Return the (x, y) coordinate for the center point of the cell that contains the specified text.  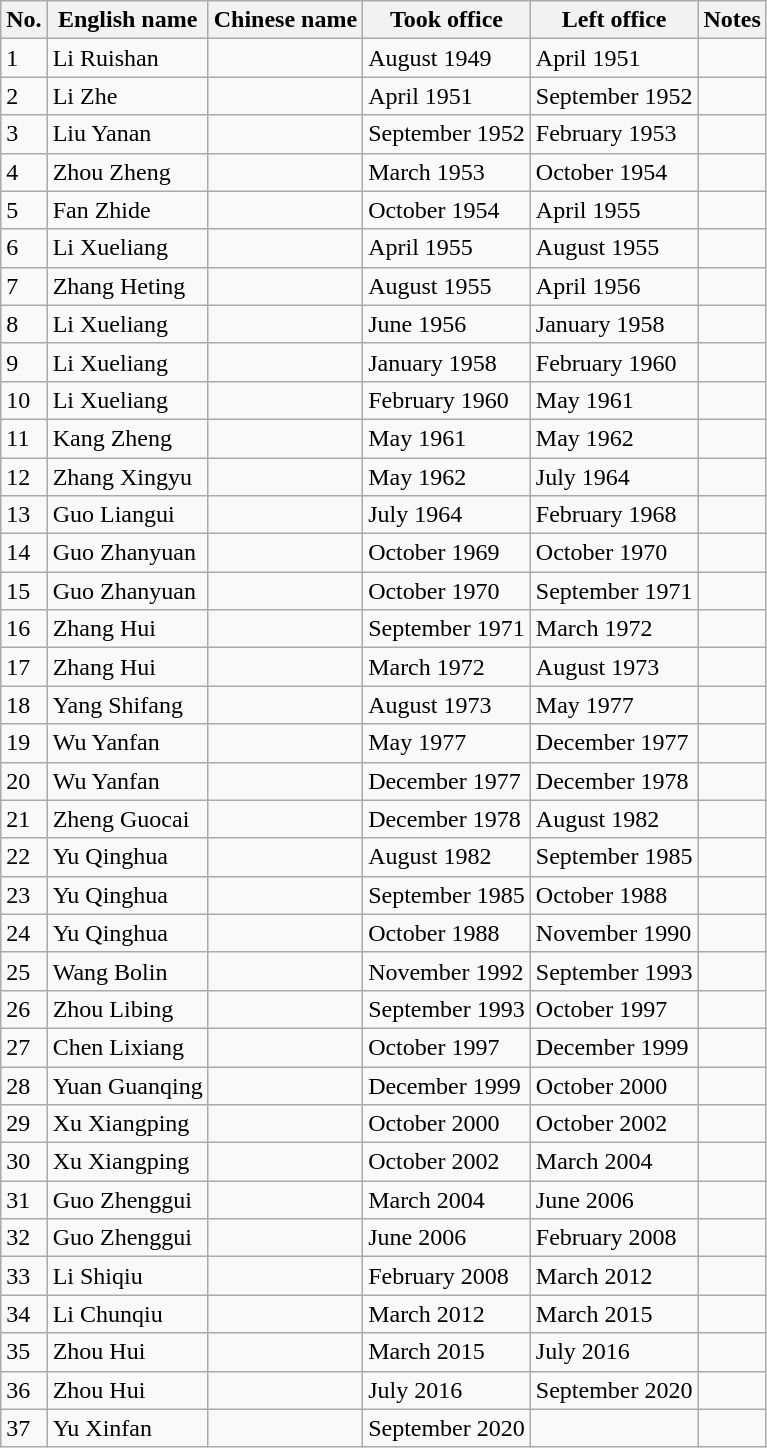
Zheng Guocai (128, 819)
Chen Lixiang (128, 1047)
August 1949 (447, 58)
35 (24, 1352)
Kang Zheng (128, 438)
February 1953 (614, 134)
2 (24, 96)
22 (24, 857)
12 (24, 477)
Yuan Guanqing (128, 1085)
Li Chunqiu (128, 1314)
34 (24, 1314)
13 (24, 515)
28 (24, 1085)
18 (24, 705)
6 (24, 248)
37 (24, 1428)
15 (24, 591)
10 (24, 400)
25 (24, 971)
Guo Liangui (128, 515)
29 (24, 1124)
36 (24, 1390)
26 (24, 1009)
5 (24, 210)
23 (24, 895)
June 1956 (447, 324)
Zhang Heting (128, 286)
Left office (614, 20)
Chinese name (285, 20)
9 (24, 362)
24 (24, 933)
No. (24, 20)
19 (24, 743)
1 (24, 58)
17 (24, 667)
32 (24, 1238)
English name (128, 20)
Wang Bolin (128, 971)
April 1956 (614, 286)
Li Ruishan (128, 58)
Took office (447, 20)
11 (24, 438)
Fan Zhide (128, 210)
February 1968 (614, 515)
Yu Xinfan (128, 1428)
16 (24, 629)
Li Zhe (128, 96)
30 (24, 1162)
Zhou Zheng (128, 172)
20 (24, 781)
27 (24, 1047)
21 (24, 819)
November 1992 (447, 971)
31 (24, 1200)
14 (24, 553)
Liu Yanan (128, 134)
8 (24, 324)
Li Shiqiu (128, 1276)
March 1953 (447, 172)
4 (24, 172)
Notes (732, 20)
October 1969 (447, 553)
Yang Shifang (128, 705)
3 (24, 134)
Zhang Xingyu (128, 477)
33 (24, 1276)
7 (24, 286)
Zhou Libing (128, 1009)
November 1990 (614, 933)
